Find where the given text appears and provide that cell's center as (X, Y) coordinate. 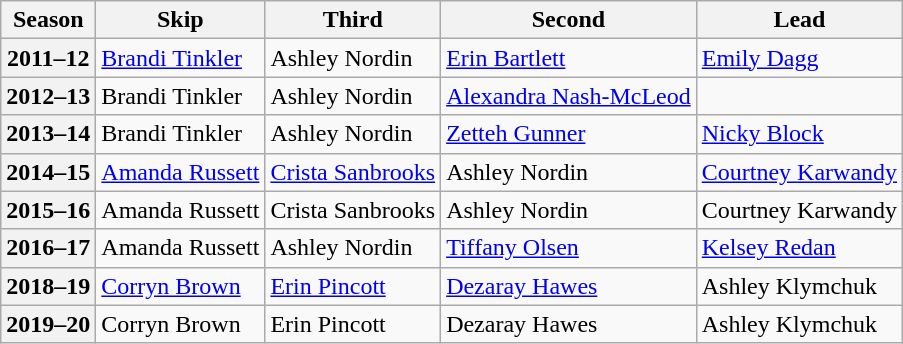
Erin Bartlett (569, 58)
2014–15 (48, 172)
Zetteh Gunner (569, 134)
2012–13 (48, 96)
Nicky Block (799, 134)
2019–20 (48, 324)
2013–14 (48, 134)
Tiffany Olsen (569, 248)
Emily Dagg (799, 58)
2015–16 (48, 210)
Third (353, 20)
2018–19 (48, 286)
Lead (799, 20)
2011–12 (48, 58)
Season (48, 20)
Skip (180, 20)
Second (569, 20)
Alexandra Nash-McLeod (569, 96)
Kelsey Redan (799, 248)
2016–17 (48, 248)
